Provide the (X, Y) coordinate of the cell's center where the given text is located.  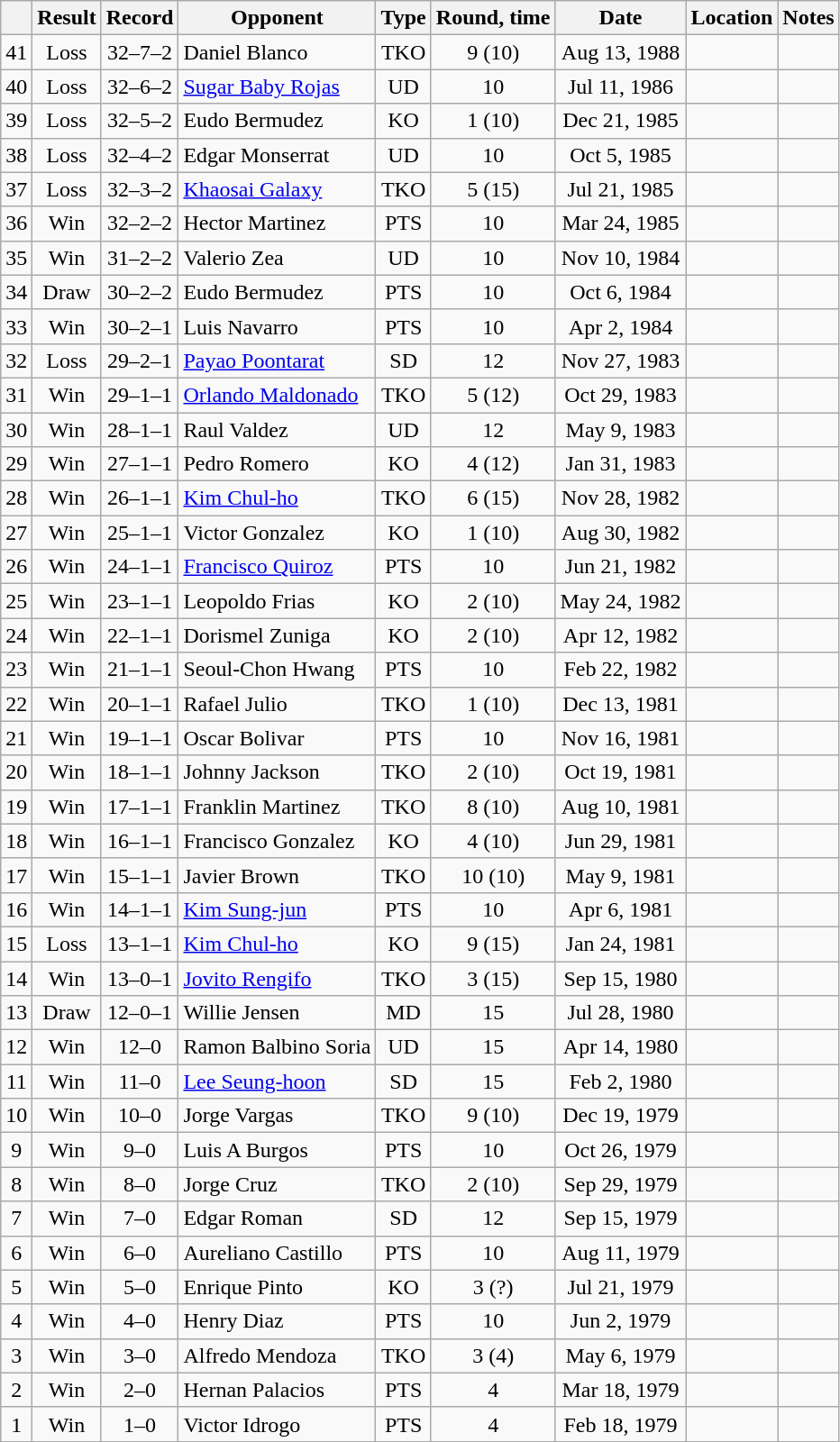
Dec 21, 1985 (620, 121)
3 (16, 1355)
Lee Seung-hoon (278, 1081)
Location (732, 18)
Seoul-Chon Hwang (278, 670)
Khaosai Galaxy (278, 189)
Sep 15, 1980 (620, 978)
30–2–1 (140, 326)
Jovito Rengifo (278, 978)
Apr 2, 1984 (620, 326)
14–1–1 (140, 909)
Nov 28, 1982 (620, 498)
Nov 10, 1984 (620, 258)
Opponent (278, 18)
Type (404, 18)
Aureliano Castillo (278, 1253)
29–1–1 (140, 395)
41 (16, 52)
24 (16, 635)
7 (16, 1218)
9 (15) (493, 944)
22 (16, 704)
32–2–2 (140, 224)
Oct 5, 1985 (620, 155)
Aug 11, 1979 (620, 1253)
Jorge Vargas (278, 1116)
20–1–1 (140, 704)
Francisco Quiroz (278, 567)
Aug 30, 1982 (620, 533)
Record (140, 18)
22–1–1 (140, 635)
Ramon Balbino Soria (278, 1047)
Victor Gonzalez (278, 533)
3 (4) (493, 1355)
Dec 13, 1981 (620, 704)
33 (16, 326)
Aug 10, 1981 (620, 807)
32 (16, 360)
24–1–1 (140, 567)
1 (16, 1424)
Jul 11, 1986 (620, 87)
Willie Jensen (278, 1013)
37 (16, 189)
3–0 (140, 1355)
Raul Valdez (278, 430)
17–1–1 (140, 807)
Dec 19, 1979 (620, 1116)
Payao Poontarat (278, 360)
1–0 (140, 1424)
3 (?) (493, 1287)
13–0–1 (140, 978)
40 (16, 87)
19 (16, 807)
6–0 (140, 1253)
31–2–2 (140, 258)
28 (16, 498)
Pedro Romero (278, 464)
Orlando Maldonado (278, 395)
Victor Idrogo (278, 1424)
Sugar Baby Rojas (278, 87)
Luis Navarro (278, 326)
Javier Brown (278, 875)
Oct 19, 1981 (620, 772)
May 9, 1983 (620, 430)
May 9, 1981 (620, 875)
Jun 2, 1979 (620, 1321)
25–1–1 (140, 533)
Sep 15, 1979 (620, 1218)
27 (16, 533)
23–1–1 (140, 601)
20 (16, 772)
17 (16, 875)
Oscar Bolivar (278, 738)
Feb 18, 1979 (620, 1424)
Oct 6, 1984 (620, 292)
Enrique Pinto (278, 1287)
39 (16, 121)
38 (16, 155)
4–0 (140, 1321)
11–0 (140, 1081)
3 (15) (493, 978)
Valerio Zea (278, 258)
9–0 (140, 1150)
Hector Martinez (278, 224)
26–1–1 (140, 498)
11 (16, 1081)
Alfredo Mendoza (278, 1355)
32–5–2 (140, 121)
Jul 21, 1985 (620, 189)
5–0 (140, 1287)
Jun 21, 1982 (620, 567)
Round, time (493, 18)
Feb 22, 1982 (620, 670)
13 (16, 1013)
5 (16, 1287)
32–7–2 (140, 52)
Jun 29, 1981 (620, 841)
Oct 29, 1983 (620, 395)
Nov 27, 1983 (620, 360)
8 (16, 1184)
Henry Diaz (278, 1321)
Dorismel Zuniga (278, 635)
Edgar Monserrat (278, 155)
32–4–2 (140, 155)
Result (67, 18)
2–0 (140, 1390)
Mar 18, 1979 (620, 1390)
8 (10) (493, 807)
21 (16, 738)
Edgar Roman (278, 1218)
12–0–1 (140, 1013)
Daniel Blanco (278, 52)
15–1–1 (140, 875)
Aug 13, 1988 (620, 52)
Apr 14, 1980 (620, 1047)
18–1–1 (140, 772)
32–6–2 (140, 87)
5 (15) (493, 189)
12–0 (140, 1047)
9 (16, 1150)
21–1–1 (140, 670)
Mar 24, 1985 (620, 224)
23 (16, 670)
30–2–2 (140, 292)
10 (10) (493, 875)
Jan 31, 1983 (620, 464)
25 (16, 601)
13–1–1 (140, 944)
30 (16, 430)
10–0 (140, 1116)
Apr 12, 1982 (620, 635)
29–2–1 (140, 360)
7–0 (140, 1218)
Francisco Gonzalez (278, 841)
16–1–1 (140, 841)
35 (16, 258)
May 24, 1982 (620, 601)
32–3–2 (140, 189)
28–1–1 (140, 430)
6 (16, 1253)
Franklin Martinez (278, 807)
Hernan Palacios (278, 1390)
Date (620, 18)
Jorge Cruz (278, 1184)
31 (16, 395)
Oct 26, 1979 (620, 1150)
Sep 29, 1979 (620, 1184)
34 (16, 292)
Luis A Burgos (278, 1150)
5 (12) (493, 395)
19–1–1 (140, 738)
29 (16, 464)
18 (16, 841)
27–1–1 (140, 464)
Apr 6, 1981 (620, 909)
Rafael Julio (278, 704)
4 (10) (493, 841)
May 6, 1979 (620, 1355)
Notes (808, 18)
36 (16, 224)
8–0 (140, 1184)
26 (16, 567)
6 (15) (493, 498)
Johnny Jackson (278, 772)
Feb 2, 1980 (620, 1081)
2 (16, 1390)
Kim Sung-jun (278, 909)
Leopoldo Frias (278, 601)
Jul 28, 1980 (620, 1013)
Nov 16, 1981 (620, 738)
4 (12) (493, 464)
Jan 24, 1981 (620, 944)
MD (404, 1013)
14 (16, 978)
Jul 21, 1979 (620, 1287)
16 (16, 909)
